Output the (X, Y) coordinate of the center of the cell containing the given text.  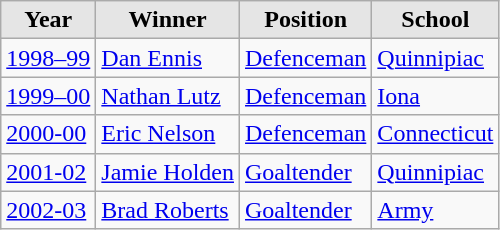
School (436, 20)
1998–99 (48, 58)
Connecticut (436, 134)
Iona (436, 96)
2001-02 (48, 172)
2000-00 (48, 134)
Position (306, 20)
1999–00 (48, 96)
Dan Ennis (168, 58)
Eric Nelson (168, 134)
Brad Roberts (168, 210)
Nathan Lutz (168, 96)
Year (48, 20)
2002-03 (48, 210)
Army (436, 210)
Winner (168, 20)
Jamie Holden (168, 172)
